Detect which cell encompasses the target text, then output its (X, Y) center coordinate. 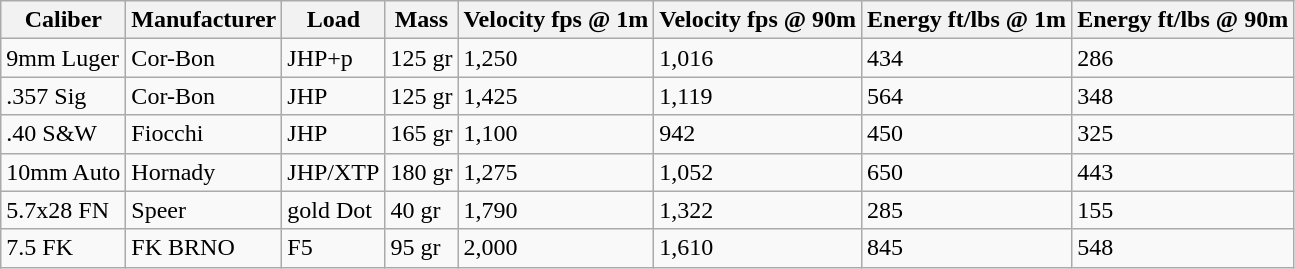
Energy ft/lbs @ 90m (1183, 20)
10mm Auto (64, 172)
5.7x28 FN (64, 210)
285 (967, 210)
FK BRNO (204, 248)
Caliber (64, 20)
155 (1183, 210)
Velocity fps @ 1m (556, 20)
348 (1183, 96)
1,790 (556, 210)
Energy ft/lbs @ 1m (967, 20)
F5 (334, 248)
40 gr (422, 210)
Mass (422, 20)
1,250 (556, 58)
564 (967, 96)
9mm Luger (64, 58)
1,100 (556, 134)
Speer (204, 210)
1,322 (758, 210)
443 (1183, 172)
325 (1183, 134)
942 (758, 134)
95 gr (422, 248)
434 (967, 58)
1,119 (758, 96)
1,052 (758, 172)
180 gr (422, 172)
JHP/XTP (334, 172)
165 gr (422, 134)
Velocity fps @ 90m (758, 20)
548 (1183, 248)
286 (1183, 58)
1,016 (758, 58)
Fiocchi (204, 134)
Load (334, 20)
Hornady (204, 172)
gold Dot (334, 210)
2,000 (556, 248)
.357 Sig (64, 96)
845 (967, 248)
Manufacturer (204, 20)
.40 S&W (64, 134)
450 (967, 134)
1,610 (758, 248)
1,425 (556, 96)
7.5 FK (64, 248)
JHP+p (334, 58)
1,275 (556, 172)
650 (967, 172)
